Capture the cell that displays the provided text and extract its [x, y] central coordinate. 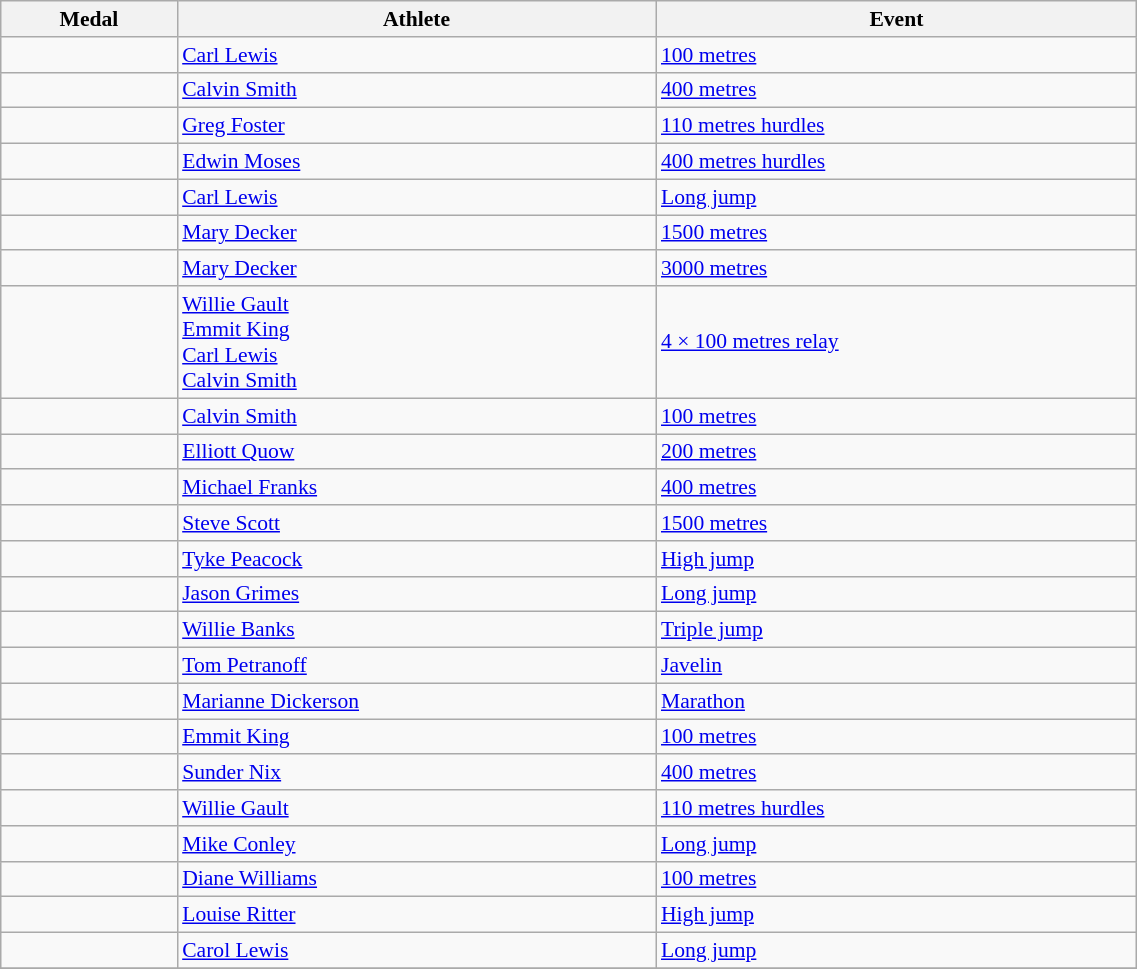
Edwin Moses [416, 162]
4 × 100 metres relay [896, 342]
Willie Gault [416, 808]
Event [896, 19]
Louise Ritter [416, 915]
Triple jump [896, 630]
3000 metres [896, 269]
Elliott Quow [416, 452]
Steve Scott [416, 523]
Mike Conley [416, 844]
200 metres [896, 452]
Michael Franks [416, 488]
Greg Foster [416, 126]
Carol Lewis [416, 951]
Jason Grimes [416, 594]
Javelin [896, 666]
Marathon [896, 701]
Medal [89, 19]
Willie Banks [416, 630]
Athlete [416, 19]
Emmit King [416, 737]
Sunder Nix [416, 773]
Tom Petranoff [416, 666]
400 metres hurdles [896, 162]
Tyke Peacock [416, 559]
Diane Williams [416, 879]
Marianne Dickerson [416, 701]
Willie GaultEmmit KingCarl LewisCalvin Smith [416, 342]
